Identify which cell holds the provided text, then report its [x, y] central coordinate. 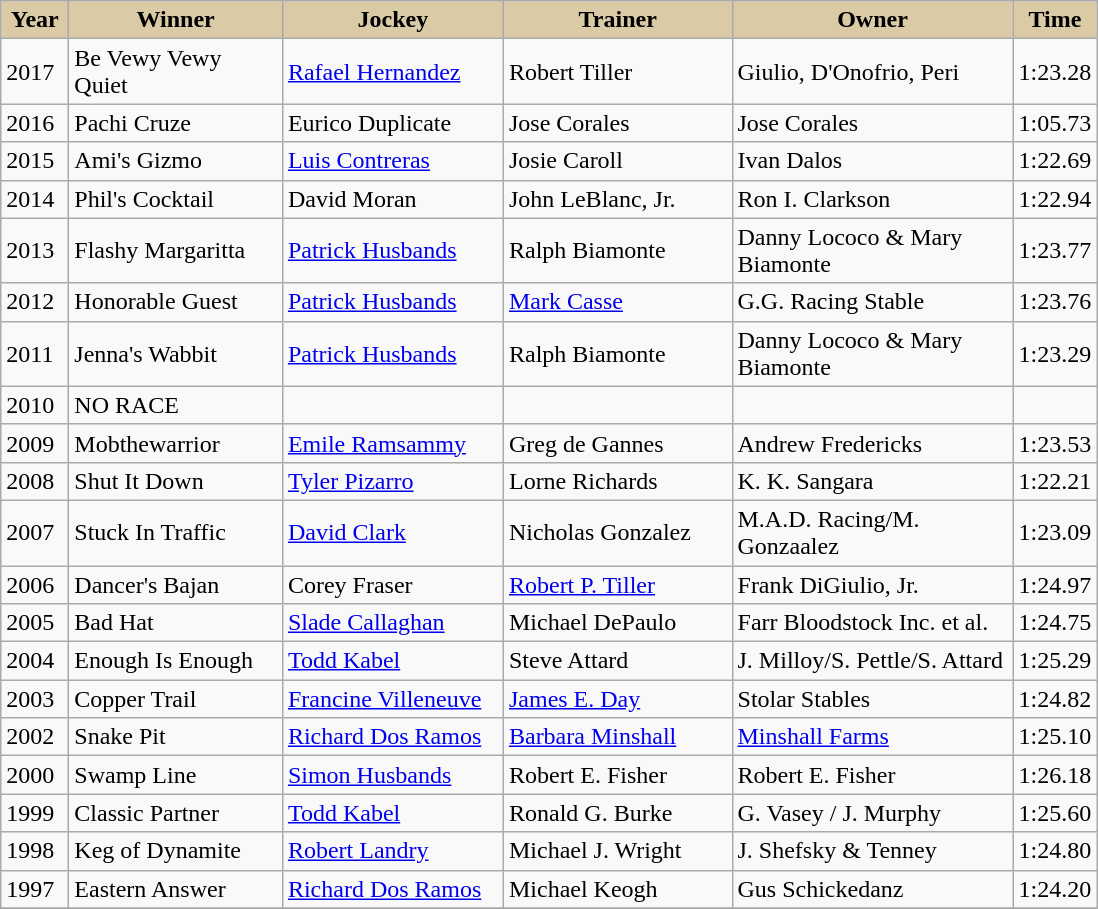
John LeBlanc, Jr. [618, 199]
2002 [35, 737]
Ronald G. Burke [618, 813]
2013 [35, 250]
Lorne Richards [618, 481]
Jockey [392, 20]
2016 [35, 123]
2006 [35, 585]
1:26.18 [1055, 775]
Slade Callaghan [392, 623]
1:23.09 [1055, 532]
2015 [35, 161]
2003 [35, 699]
2010 [35, 405]
Simon Husbands [392, 775]
J. Shefsky & Tenney [872, 851]
David Clark [392, 532]
Honorable Guest [176, 302]
1:24.20 [1055, 889]
Andrew Fredericks [872, 443]
1:22.69 [1055, 161]
Eastern Answer [176, 889]
1997 [35, 889]
Corey Fraser [392, 585]
Pachi Cruze [176, 123]
Rafael Hernandez [392, 72]
Swamp Line [176, 775]
1:25.10 [1055, 737]
1:05.73 [1055, 123]
1:23.76 [1055, 302]
Francine Villeneuve [392, 699]
Flashy Margaritta [176, 250]
Tyler Pizarro [392, 481]
Enough Is Enough [176, 661]
2007 [35, 532]
Michael Keogh [618, 889]
2012 [35, 302]
Ivan Dalos [872, 161]
Nicholas Gonzalez [618, 532]
Year [35, 20]
Ron I. Clarkson [872, 199]
1998 [35, 851]
Owner [872, 20]
Phil's Cocktail [176, 199]
Gus Schickedanz [872, 889]
1:22.94 [1055, 199]
2009 [35, 443]
Mobthewarrior [176, 443]
Stuck In Traffic [176, 532]
NO RACE [176, 405]
J. Milloy/S. Pettle/S. Attard [872, 661]
2000 [35, 775]
Trainer [618, 20]
Robert Landry [392, 851]
Frank DiGiulio, Jr. [872, 585]
Ami's Gizmo [176, 161]
2005 [35, 623]
Winner [176, 20]
James E. Day [618, 699]
K. K. Sangara [872, 481]
Keg of Dynamite [176, 851]
2011 [35, 354]
Josie Caroll [618, 161]
Copper Trail [176, 699]
Stolar Stables [872, 699]
Classic Partner [176, 813]
Bad Hat [176, 623]
David Moran [392, 199]
Eurico Duplicate [392, 123]
2014 [35, 199]
1:24.97 [1055, 585]
Mark Casse [618, 302]
Snake Pit [176, 737]
Michael J. Wright [618, 851]
Michael DePaulo [618, 623]
Giulio, D'Onofrio, Peri [872, 72]
Luis Contreras [392, 161]
Minshall Farms [872, 737]
G. Vasey / J. Murphy [872, 813]
Shut It Down [176, 481]
Farr Bloodstock Inc. et al. [872, 623]
1:24.82 [1055, 699]
Be Vewy Vewy Quiet [176, 72]
Robert Tiller [618, 72]
G.G. Racing Stable [872, 302]
Jenna's Wabbit [176, 354]
1:23.29 [1055, 354]
M.A.D. Racing/M. Gonzaalez [872, 532]
1:23.77 [1055, 250]
Barbara Minshall [618, 737]
1999 [35, 813]
2017 [35, 72]
2004 [35, 661]
1:23.28 [1055, 72]
2008 [35, 481]
1:24.80 [1055, 851]
1:22.21 [1055, 481]
Robert P. Tiller [618, 585]
1:23.53 [1055, 443]
Time [1055, 20]
Greg de Gannes [618, 443]
Emile Ramsammy [392, 443]
1:25.60 [1055, 813]
Steve Attard [618, 661]
Dancer's Bajan [176, 585]
1:24.75 [1055, 623]
1:25.29 [1055, 661]
